Extract the [x, y] coordinate from the center of the cell holding the provided text.  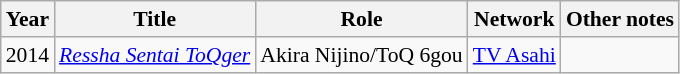
Year [28, 19]
Role [361, 19]
Title [154, 19]
Network [514, 19]
Ressha Sentai ToQger [154, 55]
TV Asahi [514, 55]
2014 [28, 55]
Akira Nijino/ToQ 6gou [361, 55]
Other notes [620, 19]
